Capture the cell that displays the provided text and extract its [x, y] central coordinate. 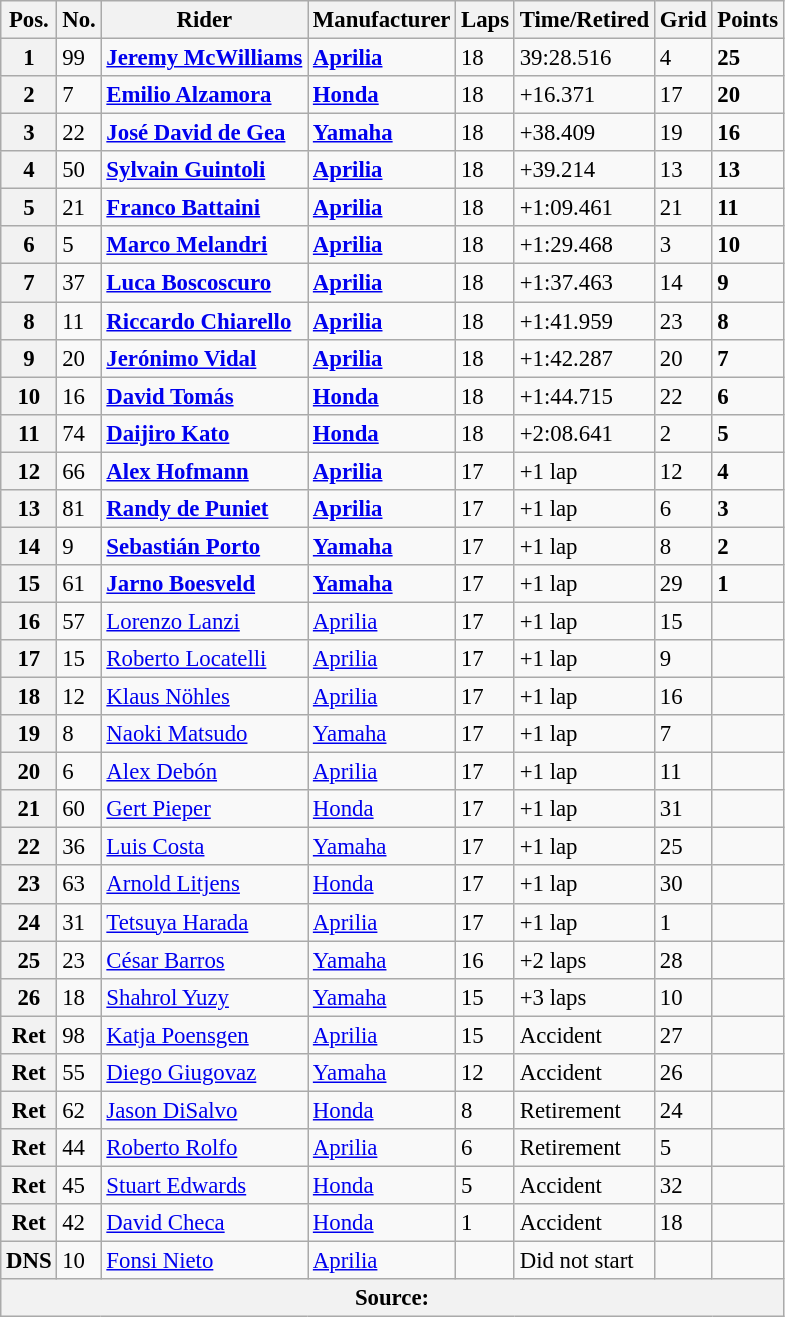
DNS [29, 1261]
61 [79, 584]
Jeremy McWilliams [204, 58]
Emilio Alzamora [204, 95]
37 [79, 283]
Laps [486, 20]
Luis Costa [204, 847]
+16.371 [584, 95]
98 [79, 1035]
+1:37.463 [584, 283]
45 [79, 1185]
Jerónimo Vidal [204, 358]
Alex Hofmann [204, 471]
Gert Pieper [204, 809]
Roberto Rolfo [204, 1148]
50 [79, 170]
Sylvain Guintoli [204, 170]
Roberto Locatelli [204, 659]
Tetsuya Harada [204, 922]
Daijiro Kato [204, 433]
99 [79, 58]
+1:29.468 [584, 245]
Naoki Matsudo [204, 734]
Source: [392, 1298]
No. [79, 20]
32 [682, 1185]
30 [682, 885]
Fonsi Nieto [204, 1261]
Manufacturer [382, 20]
David Checa [204, 1223]
81 [79, 509]
Jarno Boesveld [204, 584]
Stuart Edwards [204, 1185]
+3 laps [584, 997]
Did not start [584, 1261]
David Tomás [204, 396]
+38.409 [584, 133]
55 [79, 1073]
Arnold Litjens [204, 885]
66 [79, 471]
+2 laps [584, 960]
42 [79, 1223]
Lorenzo Lanzi [204, 621]
44 [79, 1148]
Sebastián Porto [204, 546]
Jason DiSalvo [204, 1110]
36 [79, 847]
Alex Debón [204, 772]
Pos. [29, 20]
Katja Poensgen [204, 1035]
Time/Retired [584, 20]
Points [748, 20]
Riccardo Chiarello [204, 321]
Franco Battaini [204, 208]
60 [79, 809]
+1:44.715 [584, 396]
+2:08.641 [584, 433]
+39.214 [584, 170]
28 [682, 960]
39:28.516 [584, 58]
José David de Gea [204, 133]
57 [79, 621]
63 [79, 885]
Diego Giugovaz [204, 1073]
27 [682, 1035]
Marco Melandri [204, 245]
Klaus Nöhles [204, 697]
+1:09.461 [584, 208]
César Barros [204, 960]
Luca Boscoscuro [204, 283]
29 [682, 584]
Rider [204, 20]
Grid [682, 20]
Shahrol Yuzy [204, 997]
+1:41.959 [584, 321]
62 [79, 1110]
Randy de Puniet [204, 509]
+1:42.287 [584, 358]
74 [79, 433]
